Pinpoint the cell where the given text exists, returning its [X, Y] midpoint coordinate. 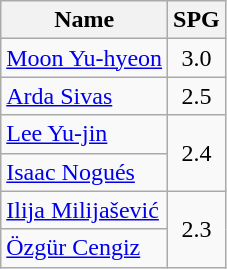
2.5 [197, 96]
3.0 [197, 58]
Isaac Nogués [84, 172]
Moon Yu-hyeon [84, 58]
2.3 [197, 229]
Özgür Cengiz [84, 248]
Ilija Milijašević [84, 210]
Arda Sivas [84, 96]
2.4 [197, 153]
Name [84, 20]
Lee Yu-jin [84, 134]
SPG [197, 20]
